Scan for the cell matching the given text and deliver its [x, y] coordinate at center. 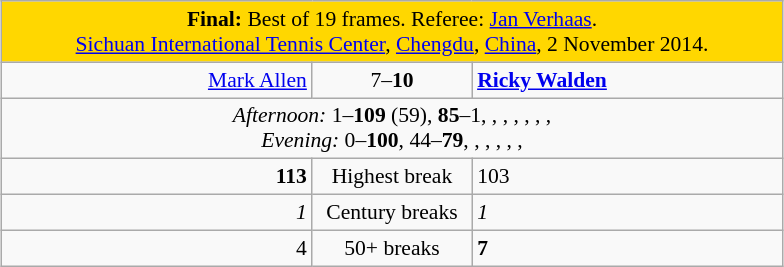
113 [157, 177]
7–10 [392, 80]
Ricky Walden [627, 80]
4 [157, 248]
Century breaks [392, 213]
7 [627, 248]
Final: Best of 19 frames. Referee: Jan Verhaas.Sichuan International Tennis Center, Chengdu, China, 2 November 2014. [392, 32]
Mark Allen [157, 80]
103 [627, 177]
Highest break [392, 177]
Afternoon: 1–109 (59), 85–1, , , , , , , Evening: 0–100, 44–79, , , , , , [392, 128]
50+ breaks [392, 248]
